Determine the (x, y) coordinate at the center of the cell enclosing the given text.  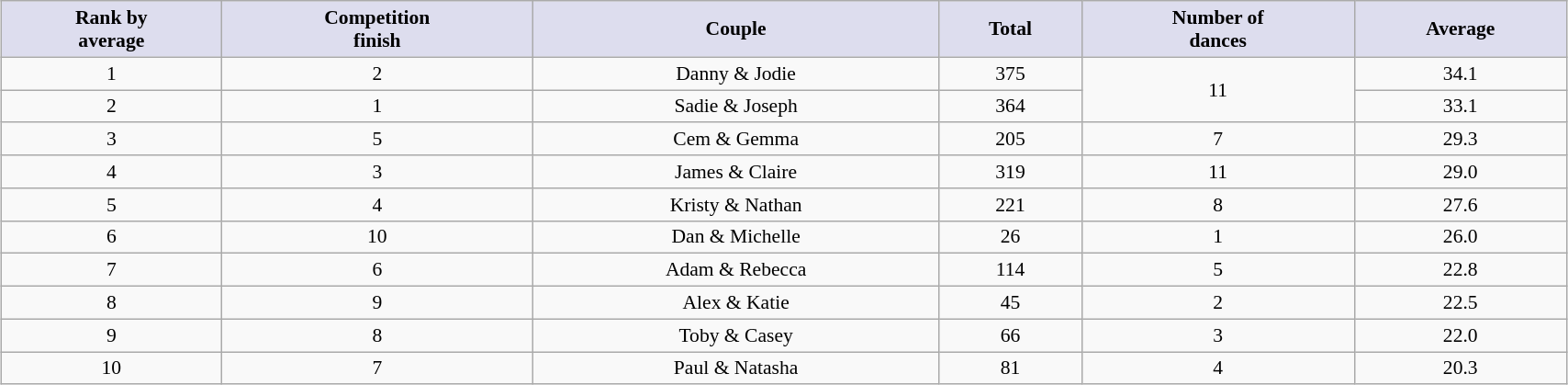
319 (1010, 172)
Adam & Rebecca (736, 270)
Dan & Michelle (736, 237)
34.1 (1460, 74)
66 (1010, 335)
26.0 (1460, 237)
27.6 (1460, 204)
375 (1010, 74)
Kristy & Nathan (736, 204)
364 (1010, 107)
22.8 (1460, 270)
22.5 (1460, 302)
Competition finish (376, 29)
Number of dances (1217, 29)
Toby & Casey (736, 335)
Total (1010, 29)
22.0 (1460, 335)
Average (1460, 29)
Rank by average (111, 29)
Sadie & Joseph (736, 107)
33.1 (1460, 107)
Couple (736, 29)
Paul & Natasha (736, 368)
Alex & Katie (736, 302)
114 (1010, 270)
81 (1010, 368)
Cem & Gemma (736, 139)
James & Claire (736, 172)
205 (1010, 139)
Danny & Jodie (736, 74)
29.3 (1460, 139)
29.0 (1460, 172)
221 (1010, 204)
26 (1010, 237)
20.3 (1460, 368)
45 (1010, 302)
